Determine the [X, Y] coordinate at the center of the cell enclosing the given text.  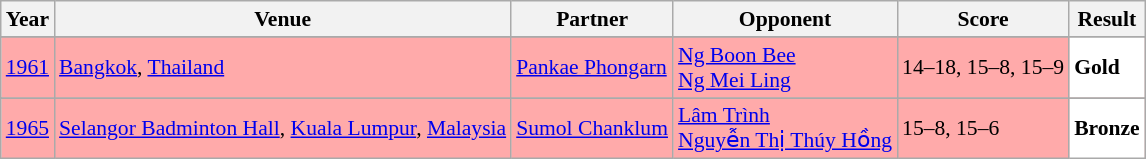
Year [28, 19]
Score [983, 19]
Bronze [1107, 128]
Lâm Trình Nguyễn Thị Thúy Hồng [785, 128]
Ng Boon Bee Ng Mei Ling [785, 68]
Result [1107, 19]
1961 [28, 68]
Opponent [785, 19]
14–18, 15–8, 15–9 [983, 68]
Sumol Chanklum [592, 128]
Partner [592, 19]
15–8, 15–6 [983, 128]
Selangor Badminton Hall, Kuala Lumpur, Malaysia [282, 128]
Venue [282, 19]
Gold [1107, 68]
1965 [28, 128]
Bangkok, Thailand [282, 68]
Pankae Phongarn [592, 68]
